Scan for the cell matching the given text and deliver its [x, y] coordinate at center. 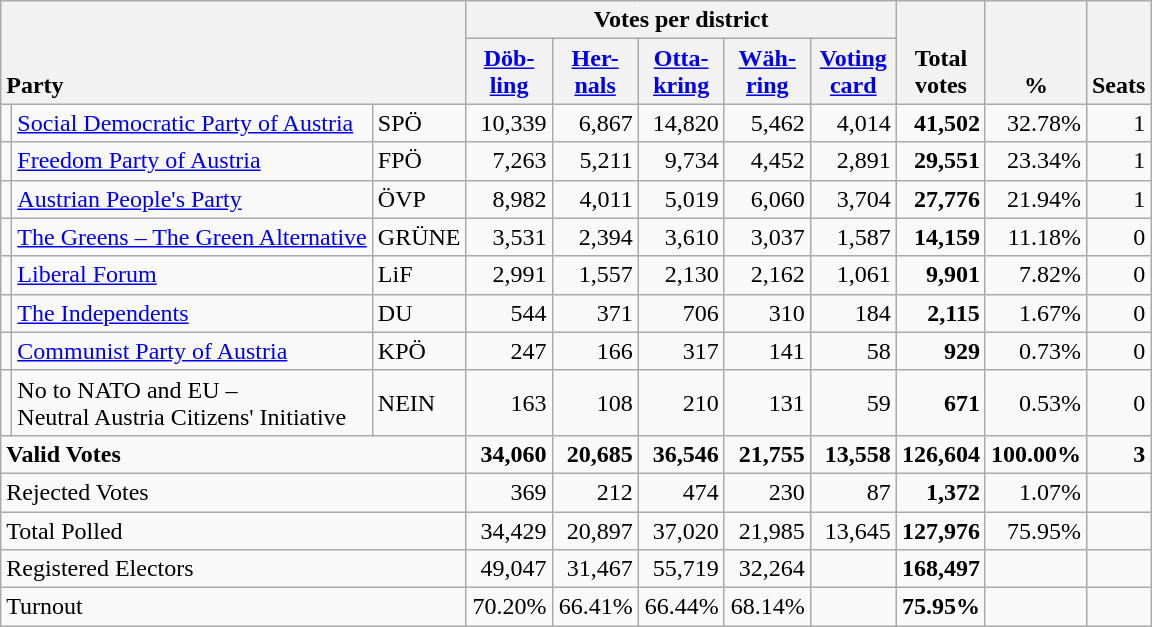
544 [509, 313]
141 [767, 351]
929 [940, 351]
Freedom Party of Austria [192, 161]
10,339 [509, 123]
9,734 [681, 161]
20,897 [595, 531]
59 [853, 402]
100.00% [1036, 454]
SPÖ [419, 123]
21,755 [767, 454]
9,901 [940, 275]
5,462 [767, 123]
13,645 [853, 531]
66.44% [681, 607]
Total Polled [234, 531]
Austrian People's Party [192, 199]
66.41% [595, 607]
310 [767, 313]
6,060 [767, 199]
2,130 [681, 275]
127,976 [940, 531]
Döb-ling [509, 72]
0.53% [1036, 402]
32.78% [1036, 123]
5,211 [595, 161]
3,610 [681, 237]
87 [853, 492]
21.94% [1036, 199]
58 [853, 351]
1,061 [853, 275]
1,372 [940, 492]
3,037 [767, 237]
1.67% [1036, 313]
Rejected Votes [234, 492]
41,502 [940, 123]
KPÖ [419, 351]
2,991 [509, 275]
Social Democratic Party of Austria [192, 123]
68.14% [767, 607]
5,019 [681, 199]
6,867 [595, 123]
GRÜNE [419, 237]
DU [419, 313]
70.20% [509, 607]
2,162 [767, 275]
210 [681, 402]
Communist Party of Austria [192, 351]
ÖVP [419, 199]
126,604 [940, 454]
671 [940, 402]
4,014 [853, 123]
168,497 [940, 569]
34,429 [509, 531]
371 [595, 313]
34,060 [509, 454]
Valid Votes [234, 454]
37,020 [681, 531]
Liberal Forum [192, 275]
20,685 [595, 454]
11.18% [1036, 237]
317 [681, 351]
FPÖ [419, 161]
3 [1118, 454]
0.73% [1036, 351]
32,264 [767, 569]
Votingcard [853, 72]
4,452 [767, 161]
49,047 [509, 569]
369 [509, 492]
212 [595, 492]
1.07% [1036, 492]
36,546 [681, 454]
29,551 [940, 161]
3,531 [509, 237]
NEIN [419, 402]
The Greens – The Green Alternative [192, 237]
163 [509, 402]
27,776 [940, 199]
7.82% [1036, 275]
13,558 [853, 454]
1,587 [853, 237]
166 [595, 351]
Registered Electors [234, 569]
7,263 [509, 161]
14,820 [681, 123]
Totalvotes [940, 52]
% [1036, 52]
706 [681, 313]
14,159 [940, 237]
No to NATO and EU –Neutral Austria Citizens' Initiative [192, 402]
The Independents [192, 313]
Otta-kring [681, 72]
Votes per district [681, 20]
2,891 [853, 161]
Turnout [234, 607]
2,115 [940, 313]
230 [767, 492]
21,985 [767, 531]
Wäh-ring [767, 72]
Party [234, 52]
55,719 [681, 569]
2,394 [595, 237]
Seats [1118, 52]
131 [767, 402]
8,982 [509, 199]
247 [509, 351]
1,557 [595, 275]
Her-nals [595, 72]
31,467 [595, 569]
108 [595, 402]
3,704 [853, 199]
LiF [419, 275]
184 [853, 313]
23.34% [1036, 161]
474 [681, 492]
4,011 [595, 199]
